Extract the (X, Y) coordinate from the center of the cell holding the provided text.  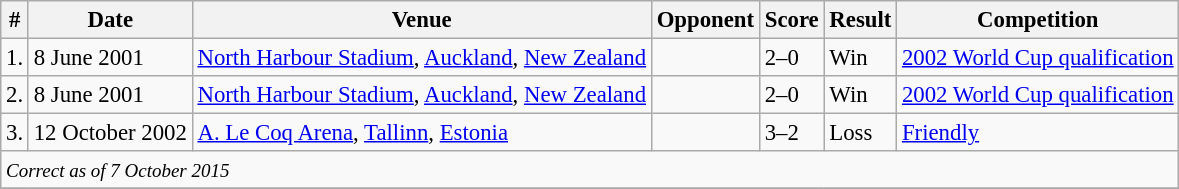
Competition (1038, 20)
# (15, 20)
12 October 2002 (110, 133)
A. Le Coq Arena, Tallinn, Estonia (422, 133)
1. (15, 58)
3. (15, 133)
Friendly (1038, 133)
Venue (422, 20)
Opponent (705, 20)
2. (15, 95)
Loss (860, 133)
Score (792, 20)
Correct as of 7 October 2015 (590, 170)
Result (860, 20)
3–2 (792, 133)
Date (110, 20)
